For the text-containing cell, return its midpoint in (X, Y) coordinate format. 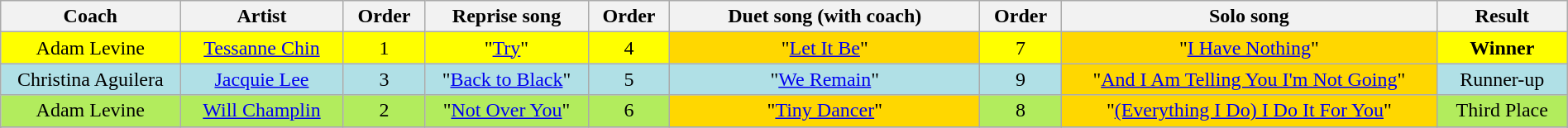
"Back to Black" (506, 79)
6 (629, 111)
Will Champlin (261, 111)
"Try" (506, 48)
Winner (1502, 48)
"And I Am Telling You I'm Not Going" (1249, 79)
Reprise song (506, 17)
Coach (91, 17)
3 (384, 79)
Duet song (with coach) (825, 17)
Third Place (1502, 111)
7 (1021, 48)
"Tiny Dancer" (825, 111)
Tessanne Chin (261, 48)
Solo song (1249, 17)
9 (1021, 79)
1 (384, 48)
"(Everything I Do) I Do It For You" (1249, 111)
5 (629, 79)
"I Have Nothing" (1249, 48)
Artist (261, 17)
4 (629, 48)
"We Remain" (825, 79)
"Let It Be" (825, 48)
2 (384, 111)
8 (1021, 111)
Christina Aguilera (91, 79)
"Not Over You" (506, 111)
Result (1502, 17)
Jacquie Lee (261, 79)
Runner-up (1502, 79)
